Determine the [X, Y] coordinate at the center of the cell enclosing the given text.  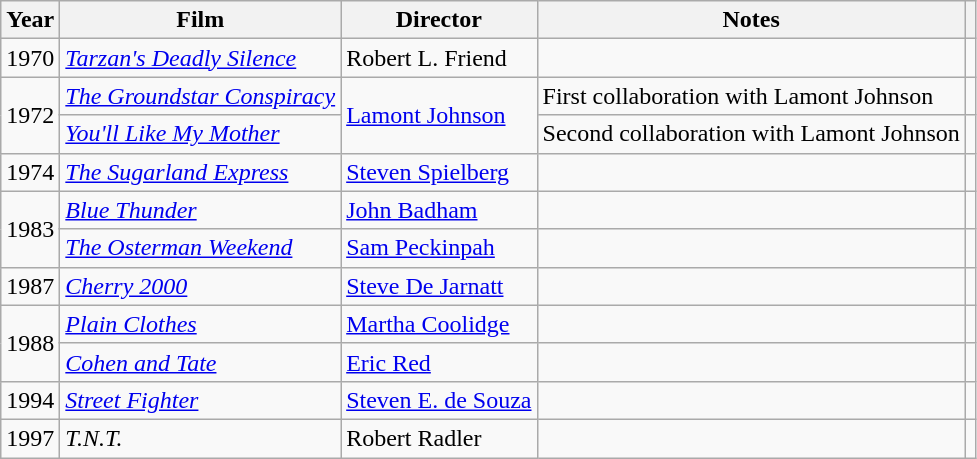
The Groundstar Conspiracy [200, 96]
Tarzan's Deadly Silence [200, 58]
1987 [30, 286]
Steve De Jarnatt [439, 286]
John Badham [439, 210]
Plain Clothes [200, 324]
Year [30, 20]
1988 [30, 343]
Second collaboration with Lamont Johnson [751, 134]
T.N.T. [200, 438]
Robert Radler [439, 438]
First collaboration with Lamont Johnson [751, 96]
Steven Spielberg [439, 172]
1997 [30, 438]
Blue Thunder [200, 210]
Lamont Johnson [439, 115]
1994 [30, 400]
Director [439, 20]
1983 [30, 229]
Sam Peckinpah [439, 248]
Martha Coolidge [439, 324]
Film [200, 20]
Steven E. de Souza [439, 400]
Eric Red [439, 362]
1974 [30, 172]
You'll Like My Mother [200, 134]
Notes [751, 20]
The Sugarland Express [200, 172]
Street Fighter [200, 400]
1970 [30, 58]
The Osterman Weekend [200, 248]
Robert L. Friend [439, 58]
Cohen and Tate [200, 362]
Cherry 2000 [200, 286]
1972 [30, 115]
